For the text-containing cell, return its midpoint in [x, y] coordinate format. 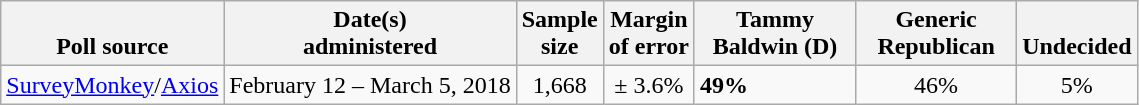
TammyBaldwin (D) [774, 34]
Marginof error [648, 34]
Date(s)administered [370, 34]
Undecided [1077, 34]
5% [1077, 85]
46% [936, 85]
February 12 – March 5, 2018 [370, 85]
Poll source [112, 34]
Samplesize [560, 34]
49% [774, 85]
GenericRepublican [936, 34]
SurveyMonkey/Axios [112, 85]
1,668 [560, 85]
± 3.6% [648, 85]
